Determine the (X, Y) coordinate at the center of the cell enclosing the given text.  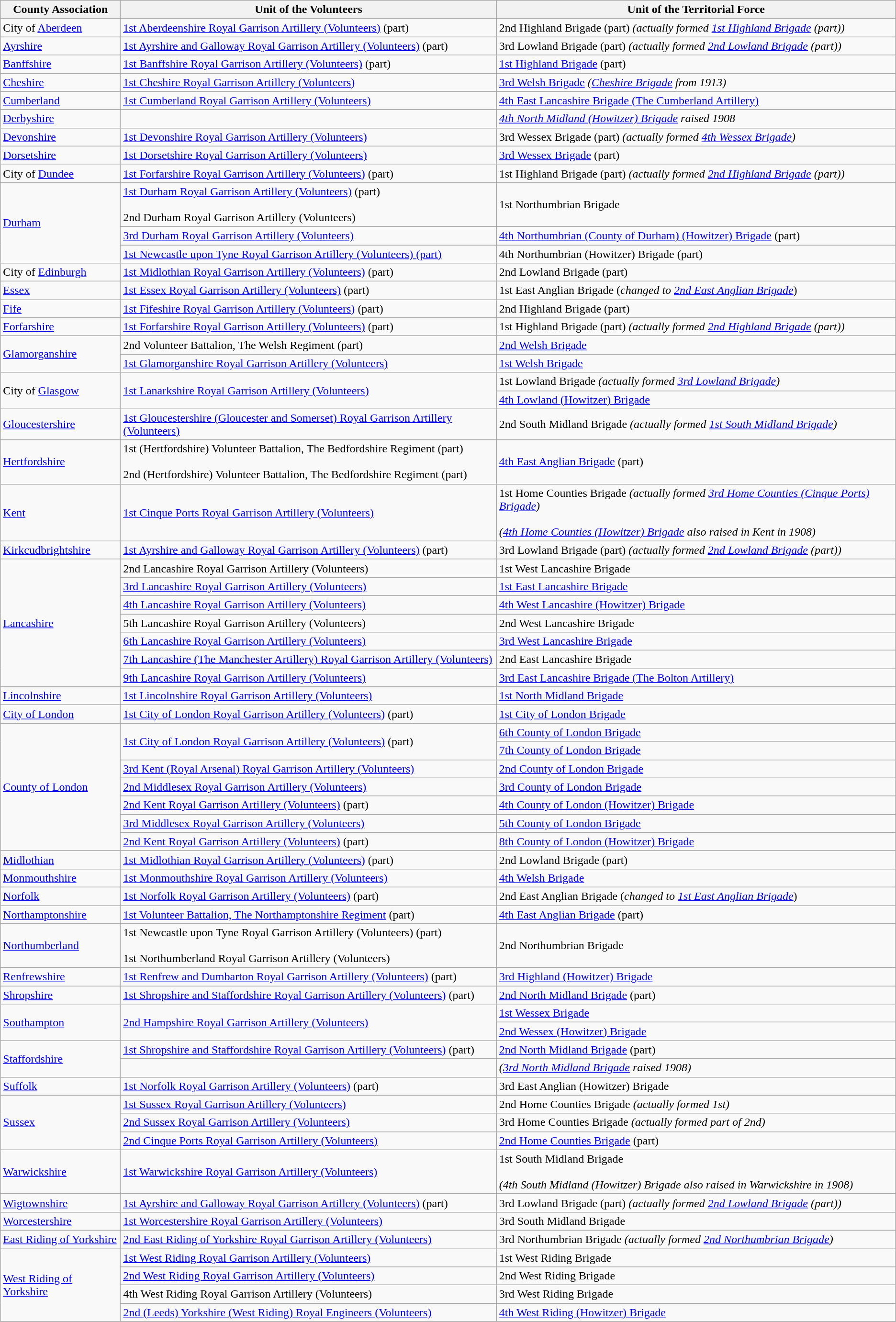
Essex (60, 291)
Kirkcudbrightshire (60, 550)
1st Glamorganshire Royal Garrison Artillery (Volunteers) (309, 363)
4th North Midland (Howitzer) Brigade raised 1908 (696, 119)
2nd (Leeds) Yorkshire (West Riding) Royal Engineers (Volunteers) (309, 1312)
1st Aberdeenshire Royal Garrison Artillery (Volunteers) (part) (309, 28)
City of Aberdeen (60, 28)
4th Northumbrian (Howitzer) Brigade (part) (696, 254)
3rd Home Counties Brigade (actually formed part of 2nd) (696, 1122)
1st Warwickshire Royal Garrison Artillery (Volunteers) (309, 1172)
Midlothian (60, 860)
2nd Hampshire Royal Garrison Artillery (Volunteers) (309, 1022)
2nd West Riding Brigade (696, 1276)
9th Lancashire Royal Garrison Artillery (Volunteers) (309, 678)
2nd Middlesex Royal Garrison Artillery (Volunteers) (309, 787)
2nd Highland Brigade (part) (actually formed 1st Highland Brigade (part)) (696, 28)
Warwickshire (60, 1172)
5th County of London Brigade (696, 823)
Durham (60, 223)
1st East Lancashire Brigade (696, 586)
4th West Riding Royal Garrison Artillery (Volunteers) (309, 1294)
City of London (60, 714)
1st Renfrew and Dumbarton Royal Garrison Artillery (Volunteers) (part) (309, 977)
4th Lancashire Royal Garrison Artillery (Volunteers) (309, 605)
2nd South Midland Brigade (actually formed 1st South Midland Brigade) (696, 424)
2nd Sussex Royal Garrison Artillery (Volunteers) (309, 1122)
2nd Lancashire Royal Garrison Artillery (Volunteers) (309, 568)
1st Wessex Brigade (696, 1013)
Lincolnshire (60, 696)
1st North Midland Brigade (696, 696)
3rd Northumbrian Brigade (actually formed 2nd Northumbrian Brigade) (696, 1239)
Cheshire (60, 82)
1st City of London Brigade (696, 714)
Wigtownshire (60, 1203)
3rd West Riding Brigade (696, 1294)
Norfolk (60, 896)
2nd Welsh Brigade (696, 345)
1st South Midland Brigade(4th South Midland (Howitzer) Brigade also raised in Warwickshire in 1908) (696, 1172)
6th Lancashire Royal Garrison Artillery (Volunteers) (309, 641)
1st (Hertfordshire) Volunteer Battalion, The Bedfordshire Regiment (part)2nd (Hertfordshire) Volunteer Battalion, The Bedfordshire Regiment (part) (309, 462)
1st Durham Royal Garrison Artillery (Volunteers) (part)2nd Durham Royal Garrison Artillery (Volunteers) (309, 204)
4th West Lancashire (Howitzer) Brigade (696, 605)
Gloucestershire (60, 424)
3rd West Lancashire Brigade (696, 641)
1st Newcastle upon Tyne Royal Garrison Artillery (Volunteers) (part)1st Northumberland Royal Garrison Artillery (Volunteers) (309, 946)
2nd Wessex (Howitzer) Brigade (696, 1031)
1st West Lancashire Brigade (696, 568)
3rd Welsh Brigade (Cheshire Brigade from 1913) (696, 82)
Lancashire (60, 623)
3rd Wessex Brigade (part) (696, 155)
Banffshire (60, 64)
(3rd North Midland Brigade raised 1908) (696, 1068)
1st Highland Brigade (part) (696, 64)
1st Cheshire Royal Garrison Artillery (Volunteers) (309, 82)
1st Cinque Ports Royal Garrison Artillery (Volunteers) (309, 512)
1st Welsh Brigade (696, 363)
1st Newcastle upon Tyne Royal Garrison Artillery (Volunteers) (part) (309, 254)
3rd East Lancashire Brigade (The Bolton Artillery) (696, 678)
Fife (60, 309)
West Riding of Yorkshire (60, 1285)
Dorsetshire (60, 155)
Unit of the Territorial Force (696, 10)
2nd East Anglian Brigade (changed to 1st East Anglian Brigade) (696, 896)
Northumberland (60, 946)
1st Monmouthshire Royal Garrison Artillery (Volunteers) (309, 878)
Cumberland (60, 101)
1st Lanarkshire Royal Garrison Artillery (Volunteers) (309, 391)
7th Lancashire (The Manchester Artillery) Royal Garrison Artillery (Volunteers) (309, 660)
Hertfordshire (60, 462)
2nd Home Counties Brigade (actually formed 1st) (696, 1104)
7th County of London Brigade (696, 751)
Renfrewshire (60, 977)
Shropshire (60, 995)
2nd Home Counties Brigade (part) (696, 1141)
1st Volunteer Battalion, The Northamptonshire Regiment (part) (309, 915)
Monmouthshire (60, 878)
2nd County of London Brigade (696, 769)
1st Devonshire Royal Garrison Artillery (Volunteers) (309, 137)
3rd East Anglian (Howitzer) Brigade (696, 1086)
Southampton (60, 1022)
Staffordshire (60, 1059)
3rd Middlesex Royal Garrison Artillery (Volunteers) (309, 823)
2nd Cinque Ports Royal Garrison Artillery (Volunteers) (309, 1141)
3rd County of London Brigade (696, 787)
1st Fifeshire Royal Garrison Artillery (Volunteers) (part) (309, 309)
2nd Volunteer Battalion, The Welsh Regiment (part) (309, 345)
Devonshire (60, 137)
County of London (60, 787)
City of Dundee (60, 173)
1st Banffshire Royal Garrison Artillery (Volunteers) (part) (309, 64)
Worcestershire (60, 1221)
1st Cumberland Royal Garrison Artillery (Volunteers) (309, 101)
2nd Highland Brigade (part) (696, 309)
3rd Wessex Brigade (part) (actually formed 4th Wessex Brigade) (696, 137)
8th County of London (Howitzer) Brigade (696, 841)
2nd East Riding of Yorkshire Royal Garrison Artillery (Volunteers) (309, 1239)
1st Northumbrian Brigade (696, 204)
1st Dorsetshire Royal Garrison Artillery (Volunteers) (309, 155)
Forfarshire (60, 327)
1st Essex Royal Garrison Artillery (Volunteers) (part) (309, 291)
1st Lincolnshire Royal Garrison Artillery (Volunteers) (309, 696)
1st Worcestershire Royal Garrison Artillery (Volunteers) (309, 1221)
3rd Lancashire Royal Garrison Artillery (Volunteers) (309, 586)
4th Northumbrian (County of Durham) (Howitzer) Brigade (part) (696, 235)
East Riding of Yorkshire (60, 1239)
1st East Anglian Brigade (changed to 2nd East Anglian Brigade) (696, 291)
6th County of London Brigade (696, 732)
1st Sussex Royal Garrison Artillery (Volunteers) (309, 1104)
Northamptonshire (60, 915)
Unit of the Volunteers (309, 10)
4th Welsh Brigade (696, 878)
2nd West Riding Royal Garrison Artillery (Volunteers) (309, 1276)
1st Lowland Brigade (actually formed 3rd Lowland Brigade) (696, 381)
City of Edinburgh (60, 272)
3rd Kent (Royal Arsenal) Royal Garrison Artillery (Volunteers) (309, 769)
2nd East Lancashire Brigade (696, 660)
2nd Northumbrian Brigade (696, 946)
2nd West Lancashire Brigade (696, 623)
4th East Lancashire Brigade (The Cumberland Artillery) (696, 101)
3rd South Midland Brigade (696, 1221)
Kent (60, 512)
Glamorganshire (60, 354)
4th Lowland (Howitzer) Brigade (696, 400)
3rd Highland (Howitzer) Brigade (696, 977)
County Association (60, 10)
3rd Durham Royal Garrison Artillery (Volunteers) (309, 235)
1st Gloucestershire (Gloucester and Somerset) Royal Garrison Artillery (Volunteers) (309, 424)
4th West Riding (Howitzer) Brigade (696, 1312)
1st West Riding Brigade (696, 1257)
City of Glasgow (60, 391)
1st West Riding Royal Garrison Artillery (Volunteers) (309, 1257)
Sussex (60, 1122)
4th County of London (Howitzer) Brigade (696, 805)
Suffolk (60, 1086)
Derbyshire (60, 119)
5th Lancashire Royal Garrison Artillery (Volunteers) (309, 623)
Ayrshire (60, 46)
